Locate the cell with the specified text and output its (X, Y) center coordinate. 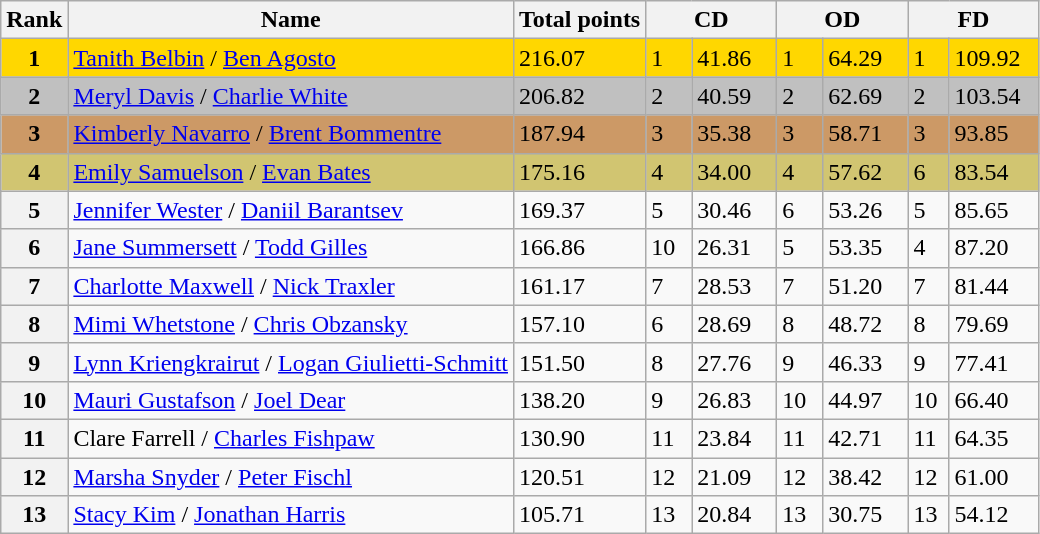
Marsha Snyder / Peter Fischl (291, 477)
175.16 (580, 172)
62.69 (866, 96)
35.38 (734, 134)
64.29 (866, 58)
46.33 (866, 362)
169.37 (580, 210)
58.71 (866, 134)
Total points (580, 20)
66.40 (994, 400)
21.09 (734, 477)
Mauri Gustafson / Joel Dear (291, 400)
157.10 (580, 324)
42.71 (866, 438)
166.86 (580, 248)
40.59 (734, 96)
57.62 (866, 172)
28.53 (734, 286)
79.69 (994, 324)
Mimi Whetstone / Chris Obzansky (291, 324)
105.71 (580, 515)
64.35 (994, 438)
Clare Farrell / Charles Fishpaw (291, 438)
77.41 (994, 362)
216.07 (580, 58)
Emily Samuelson / Evan Bates (291, 172)
161.17 (580, 286)
Name (291, 20)
20.84 (734, 515)
38.42 (866, 477)
51.20 (866, 286)
OD (842, 20)
103.54 (994, 96)
83.54 (994, 172)
109.92 (994, 58)
93.85 (994, 134)
61.00 (994, 477)
30.46 (734, 210)
54.12 (994, 515)
138.20 (580, 400)
Jennifer Wester / Daniil Barantsev (291, 210)
Meryl Davis / Charlie White (291, 96)
26.31 (734, 248)
120.51 (580, 477)
34.00 (734, 172)
26.83 (734, 400)
187.94 (580, 134)
53.35 (866, 248)
151.50 (580, 362)
206.82 (580, 96)
Rank (34, 20)
85.65 (994, 210)
Jane Summersett / Todd Gilles (291, 248)
30.75 (866, 515)
87.20 (994, 248)
48.72 (866, 324)
CD (712, 20)
44.97 (866, 400)
41.86 (734, 58)
Charlotte Maxwell / Nick Traxler (291, 286)
28.69 (734, 324)
53.26 (866, 210)
130.90 (580, 438)
Kimberly Navarro / Brent Bommentre (291, 134)
Tanith Belbin / Ben Agosto (291, 58)
27.76 (734, 362)
23.84 (734, 438)
81.44 (994, 286)
FD (974, 20)
Lynn Kriengkrairut / Logan Giulietti-Schmitt (291, 362)
Stacy Kim / Jonathan Harris (291, 515)
